Output the (X, Y) coordinate of the center of the cell containing the given text.  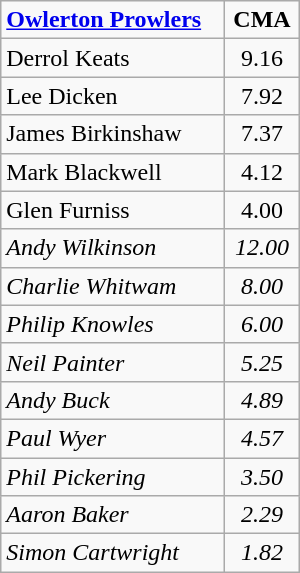
Glen Furniss (113, 210)
CMA (262, 20)
7.37 (262, 134)
Mark Blackwell (113, 172)
4.57 (262, 438)
8.00 (262, 286)
Lee Dicken (113, 96)
Simon Cartwright (113, 553)
2.29 (262, 515)
Andy Wilkinson (113, 248)
Andy Buck (113, 400)
Phil Pickering (113, 477)
4.00 (262, 210)
5.25 (262, 362)
9.16 (262, 58)
7.92 (262, 96)
4.12 (262, 172)
Owlerton Prowlers (113, 20)
Charlie Whitwam (113, 286)
6.00 (262, 324)
Paul Wyer (113, 438)
4.89 (262, 400)
Philip Knowles (113, 324)
James Birkinshaw (113, 134)
1.82 (262, 553)
12.00 (262, 248)
Aaron Baker (113, 515)
Neil Painter (113, 362)
Derrol Keats (113, 58)
3.50 (262, 477)
